Return the [x, y] coordinate for the center point of the cell that contains the specified text.  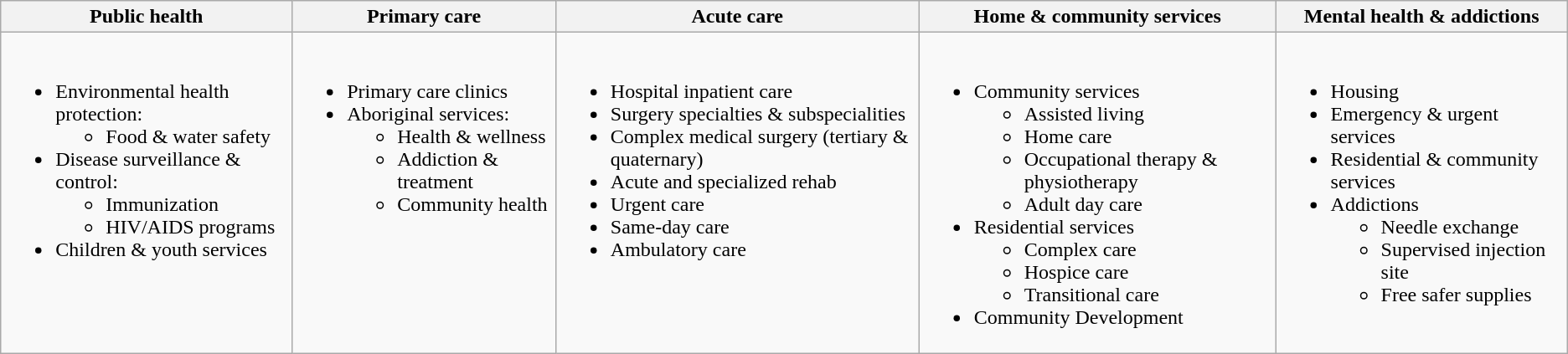
Home & community services [1097, 17]
HousingEmergency & urgent servicesResidential & community servicesAddictionsNeedle exchangeSupervised injection siteFree safer supplies [1421, 192]
Public health [147, 17]
Primary care clinicsAboriginal services:Health & wellnessAddiction & treatmentCommunity health [424, 192]
Environmental health protection:Food & water safetyDisease surveillance & control:ImmunizationHIV/AIDS programsChildren & youth services [147, 192]
Acute care [737, 17]
Mental health & addictions [1421, 17]
Primary care [424, 17]
